Output the [x, y] coordinate of the center of the cell containing the given text.  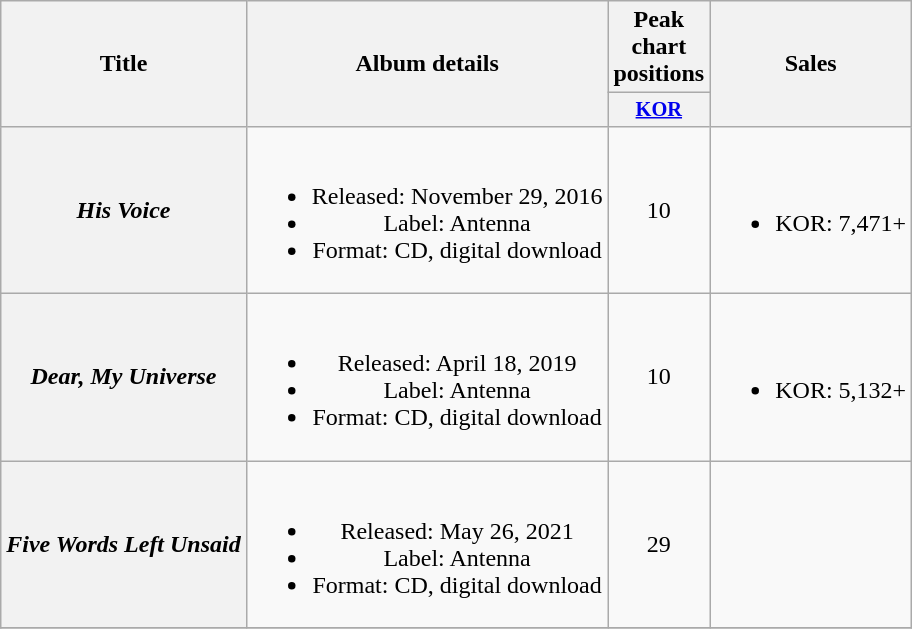
Released: May 26, 2021Label: AntennaFormat: CD, digital download [427, 544]
Peak chart positions [659, 47]
KOR: 5,132+ [811, 378]
Sales [811, 64]
KOR [659, 110]
Five Words Left Unsaid [124, 544]
29 [659, 544]
Released: April 18, 2019Label: AntennaFormat: CD, digital download [427, 378]
Title [124, 64]
KOR: 7,471+ [811, 210]
Dear, My Universe [124, 378]
His Voice [124, 210]
Released: November 29, 2016Label: AntennaFormat: CD, digital download [427, 210]
Album details [427, 64]
